Detect which cell encompasses the target text, then output its [x, y] center coordinate. 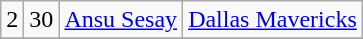
2 [12, 20]
Ansu Sesay [121, 20]
Dallas Mavericks [273, 20]
30 [42, 20]
